From the cell containing the given text, extract its center point as [x, y] coordinate. 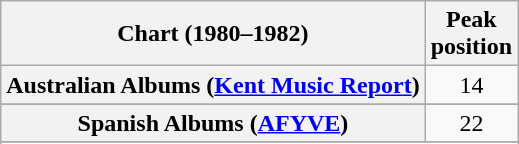
Peakposition [471, 34]
Australian Albums (Kent Music Report) [213, 85]
Spanish Albums (AFYVE) [213, 123]
Chart (1980–1982) [213, 34]
14 [471, 85]
22 [471, 123]
